For the text-containing cell, return its midpoint in (X, Y) coordinate format. 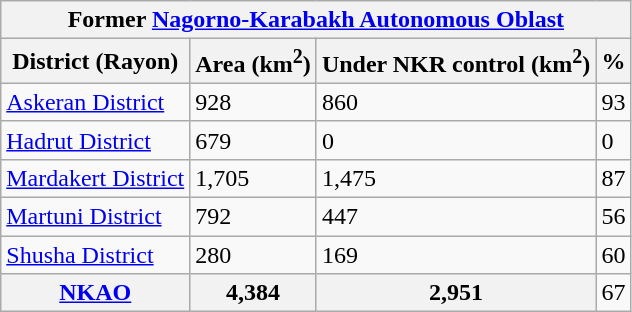
Former Nagorno-Karabakh Autonomous Oblast (316, 20)
Shusha District (96, 255)
87 (614, 178)
4,384 (254, 293)
56 (614, 217)
447 (456, 217)
93 (614, 102)
Askeran District (96, 102)
2,951 (456, 293)
60 (614, 255)
280 (254, 255)
Martuni District (96, 217)
67 (614, 293)
District (Rayon) (96, 62)
Hadrut District (96, 140)
679 (254, 140)
Mardakert District (96, 178)
1,705 (254, 178)
NKAO (96, 293)
Under NKR control (km2) (456, 62)
1,475 (456, 178)
792 (254, 217)
860 (456, 102)
169 (456, 255)
% (614, 62)
Area (km2) (254, 62)
928 (254, 102)
